Provide the [x, y] coordinate of the cell's center where the given text is located.  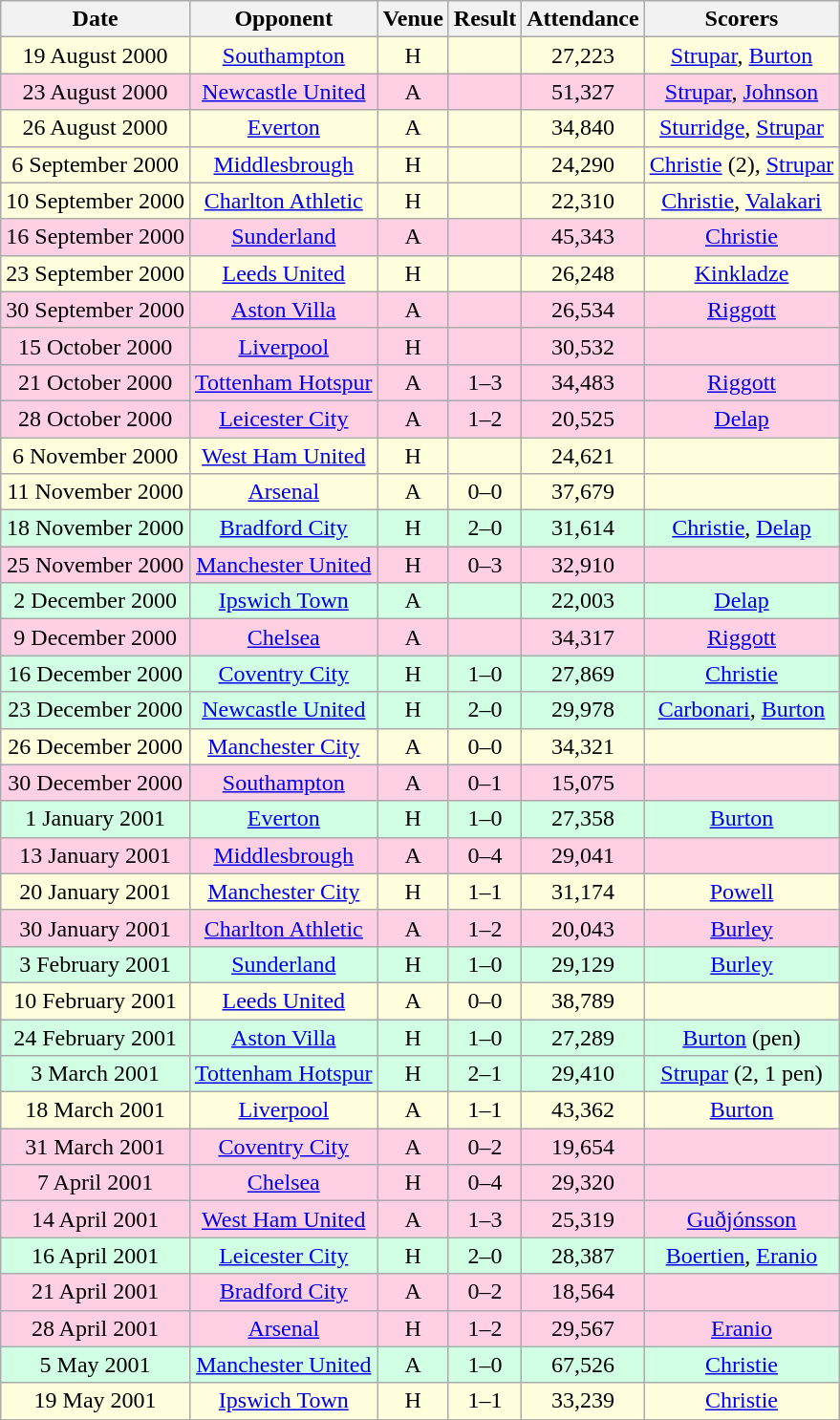
26,248 [583, 273]
7 April 2001 [96, 1183]
34,483 [583, 382]
15,075 [583, 783]
28,387 [583, 1256]
0–3 [485, 565]
Carbonari, Burton [742, 710]
29,041 [583, 855]
Strupar, Burton [742, 55]
67,526 [583, 1365]
10 September 2000 [96, 201]
25,319 [583, 1219]
30,532 [583, 346]
15 October 2000 [96, 346]
Burton (pen) [742, 1037]
31 March 2001 [96, 1147]
20 January 2001 [96, 892]
29,567 [583, 1328]
1 January 2001 [96, 819]
9 December 2000 [96, 637]
19 August 2000 [96, 55]
22,003 [583, 601]
Strupar, Johnson [742, 92]
2–1 [485, 1074]
27,869 [583, 674]
30 September 2000 [96, 310]
25 November 2000 [96, 565]
31,174 [583, 892]
18,564 [583, 1292]
Kinkladze [742, 273]
19 May 2001 [96, 1401]
Result [485, 19]
Attendance [583, 19]
24 February 2001 [96, 1037]
27,358 [583, 819]
29,129 [583, 964]
43,362 [583, 1110]
29,320 [583, 1183]
Christie (2), Strupar [742, 164]
23 December 2000 [96, 710]
27,223 [583, 55]
10 February 2001 [96, 1000]
27,289 [583, 1037]
11 November 2000 [96, 492]
Boertien, Eranio [742, 1256]
30 December 2000 [96, 783]
34,840 [583, 128]
Date [96, 19]
Eranio [742, 1328]
Scorers [742, 19]
34,321 [583, 746]
30 January 2001 [96, 928]
Guðjónsson [742, 1219]
21 April 2001 [96, 1292]
28 October 2000 [96, 419]
Powell [742, 892]
32,910 [583, 565]
19,654 [583, 1147]
Christie, Delap [742, 528]
23 August 2000 [96, 92]
Opponent [283, 19]
Christie, Valakari [742, 201]
45,343 [583, 237]
5 May 2001 [96, 1365]
13 January 2001 [96, 855]
3 February 2001 [96, 964]
21 October 2000 [96, 382]
26 August 2000 [96, 128]
38,789 [583, 1000]
29,978 [583, 710]
2 December 2000 [96, 601]
24,621 [583, 456]
29,410 [583, 1074]
6 November 2000 [96, 456]
22,310 [583, 201]
20,525 [583, 419]
51,327 [583, 92]
37,679 [583, 492]
26 December 2000 [96, 746]
Strupar (2, 1 pen) [742, 1074]
33,239 [583, 1401]
3 March 2001 [96, 1074]
23 September 2000 [96, 273]
16 April 2001 [96, 1256]
26,534 [583, 310]
Sturridge, Strupar [742, 128]
24,290 [583, 164]
18 March 2001 [96, 1110]
28 April 2001 [96, 1328]
18 November 2000 [96, 528]
16 December 2000 [96, 674]
14 April 2001 [96, 1219]
20,043 [583, 928]
16 September 2000 [96, 237]
34,317 [583, 637]
0–1 [485, 783]
Venue [413, 19]
31,614 [583, 528]
6 September 2000 [96, 164]
